Find where the given text appears and provide that cell's center as [X, Y] coordinate. 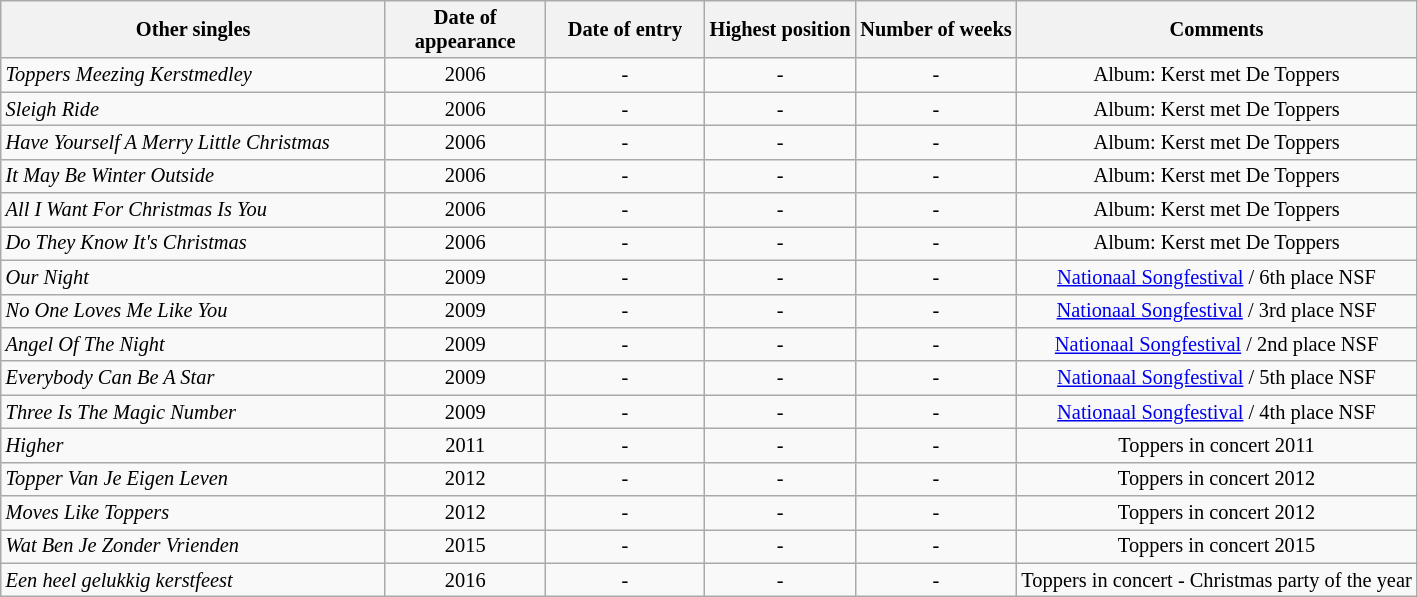
Een heel gelukkig kerstfeest [194, 580]
Toppers in concert - Christmas party of the year [1217, 580]
Do They Know It's Christmas [194, 244]
Wat Ben Je Zonder Vrienden [194, 547]
All I Want For Christmas Is You [194, 210]
Nationaal Songfestival / 6th place NSF [1217, 277]
2011 [465, 446]
Toppers in concert 2011 [1217, 446]
Three Is The Magic Number [194, 412]
Number of weeks [936, 30]
Nationaal Songfestival / 2nd place NSF [1217, 345]
Everybody Can Be A Star [194, 378]
It May Be Winter Outside [194, 176]
Moves Like Toppers [194, 513]
Higher [194, 446]
Date of appearance [465, 30]
Sleigh Ride [194, 109]
Nationaal Songfestival / 4th place NSF [1217, 412]
Topper Van Je Eigen Leven [194, 479]
Our Night [194, 277]
Toppers Meezing Kerstmedley [194, 75]
Other singles [194, 30]
Highest position [780, 30]
Nationaal Songfestival / 5th place NSF [1217, 378]
2016 [465, 580]
Angel Of The Night [194, 345]
Toppers in concert 2015 [1217, 547]
Nationaal Songfestival / 3rd place NSF [1217, 311]
Comments [1217, 30]
2015 [465, 547]
No One Loves Me Like You [194, 311]
Have Yourself A Merry Little Christmas [194, 143]
Date of entry [625, 30]
